For the text-containing cell, return its midpoint in (X, Y) coordinate format. 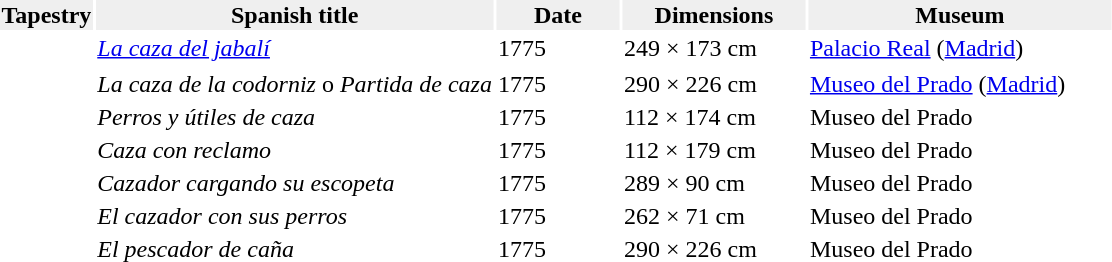
Museum (960, 15)
290 × 226 cm (714, 84)
Perros y útiles de caza (295, 117)
Dimensions (714, 15)
289 × 90 cm (714, 183)
112 × 174 cm (714, 117)
Cazador cargando su escopeta (295, 183)
Spanish title (295, 15)
La caza de la codorniz o Partida de caza (295, 84)
Date (558, 15)
Tapestry (46, 15)
Palacio Real (Madrid) (960, 48)
262 × 71 cm (714, 216)
El cazador con sus perros (295, 216)
Caza con reclamo (295, 150)
La caza del jabalí (295, 48)
249 × 173 cm (714, 48)
Museo del Prado (Madrid) (960, 84)
112 × 179 cm (714, 150)
